Determine the (X, Y) coordinate at the center of the cell enclosing the given text.  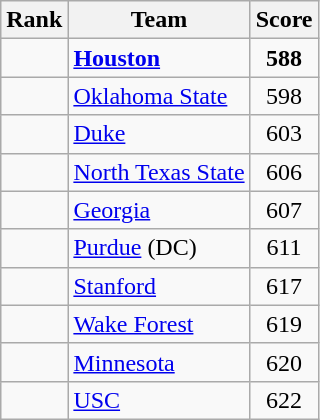
Rank (34, 20)
606 (284, 172)
607 (284, 210)
Houston (159, 58)
Minnesota (159, 362)
Oklahoma State (159, 96)
588 (284, 58)
Duke (159, 134)
619 (284, 324)
North Texas State (159, 172)
Stanford (159, 286)
622 (284, 400)
Score (284, 20)
603 (284, 134)
598 (284, 96)
Georgia (159, 210)
617 (284, 286)
Purdue (DC) (159, 248)
Team (159, 20)
USC (159, 400)
611 (284, 248)
Wake Forest (159, 324)
620 (284, 362)
